Capture the cell that displays the provided text and extract its (x, y) central coordinate. 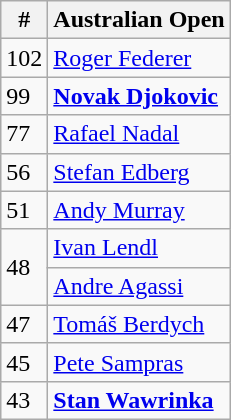
99 (24, 96)
Australian Open (139, 20)
102 (24, 58)
Tomáš Berdych (139, 324)
Rafael Nadal (139, 134)
# (24, 20)
Stan Wawrinka (139, 400)
45 (24, 362)
48 (24, 267)
77 (24, 134)
Pete Sampras (139, 362)
Ivan Lendl (139, 248)
Andre Agassi (139, 286)
Roger Federer (139, 58)
Novak Djokovic (139, 96)
43 (24, 400)
56 (24, 172)
51 (24, 210)
Andy Murray (139, 210)
Stefan Edberg (139, 172)
47 (24, 324)
